Return (x, y) of the center of cell containing provided text 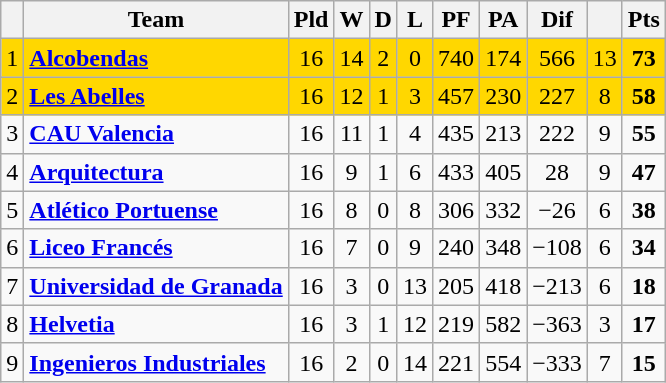
435 (456, 134)
Ingenieros Industriales (156, 362)
227 (558, 96)
418 (504, 286)
222 (558, 134)
Pld (311, 20)
L (414, 20)
Liceo Francés (156, 248)
17 (644, 324)
34 (644, 248)
Team (156, 20)
554 (504, 362)
W (352, 20)
Arquitectura (156, 172)
−213 (558, 286)
55 (644, 134)
405 (504, 172)
−108 (558, 248)
230 (504, 96)
Atlético Portuense (156, 210)
221 (456, 362)
58 (644, 96)
Universidad de Granada (156, 286)
PA (504, 20)
47 (644, 172)
213 (504, 134)
PF (456, 20)
205 (456, 286)
−26 (558, 210)
Alcobendas (156, 58)
Pts (644, 20)
11 (352, 134)
Dif (558, 20)
18 (644, 286)
D (383, 20)
457 (456, 96)
Helvetia (156, 324)
174 (504, 58)
38 (644, 210)
433 (456, 172)
306 (456, 210)
73 (644, 58)
348 (504, 248)
582 (504, 324)
−333 (558, 362)
15 (644, 362)
219 (456, 324)
332 (504, 210)
CAU Valencia (156, 134)
28 (558, 172)
5 (12, 210)
240 (456, 248)
740 (456, 58)
Les Abelles (156, 96)
566 (558, 58)
−363 (558, 324)
